Search for the cell housing the specified text and yield its (X, Y) center coordinate. 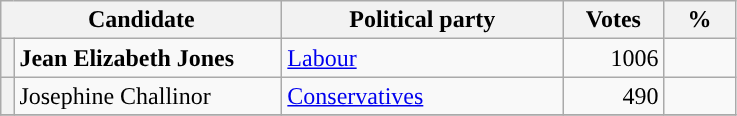
Jean Elizabeth Jones (148, 58)
490 (614, 96)
Conservatives (422, 96)
Josephine Challinor (148, 96)
Political party (422, 20)
Votes (614, 20)
% (700, 20)
1006 (614, 58)
Labour (422, 58)
Candidate (142, 20)
